Determine the [X, Y] coordinate at the center of the cell enclosing the given text.  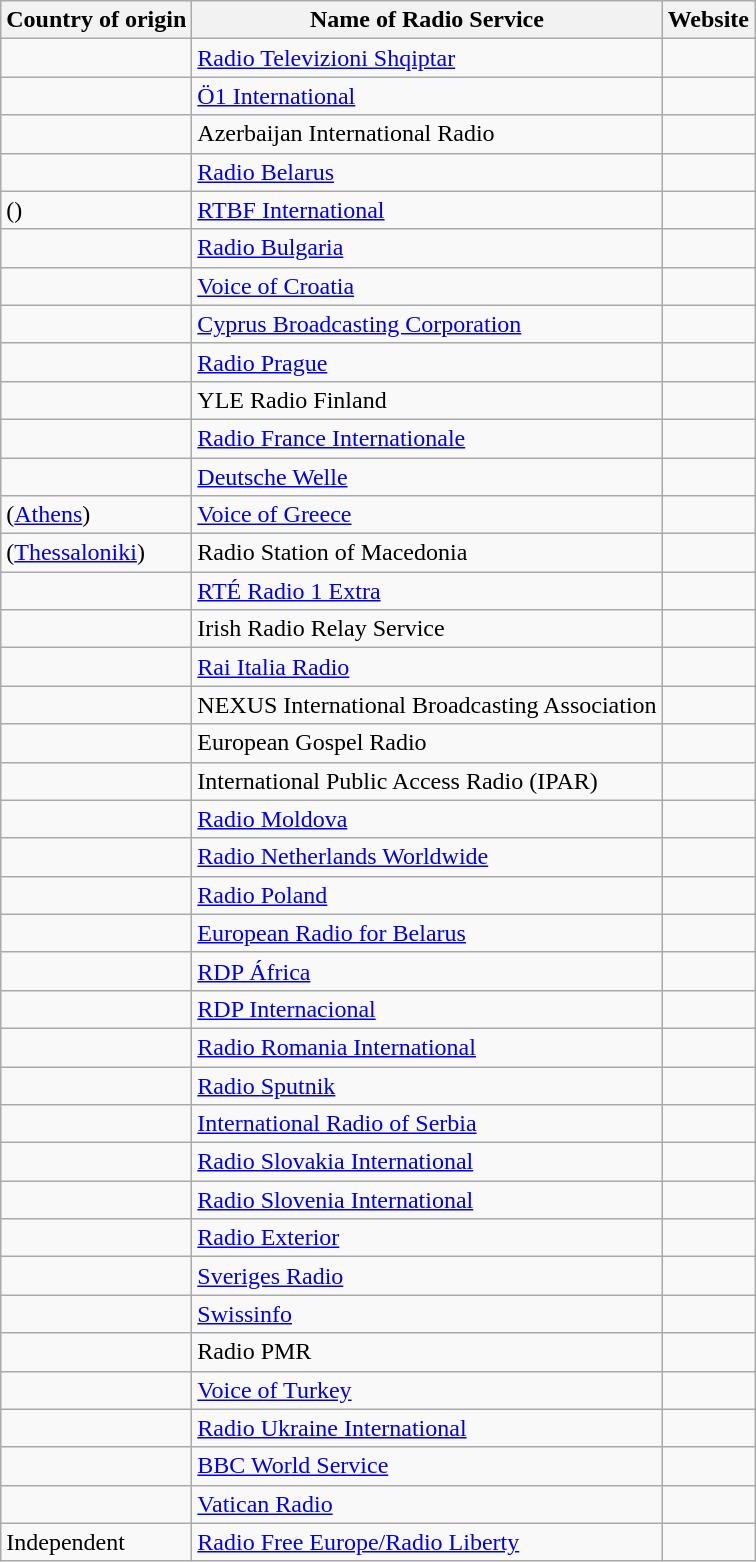
Radio Prague [427, 362]
Radio France Internationale [427, 438]
Radio Ukraine International [427, 1428]
Swissinfo [427, 1314]
Radio Sputnik [427, 1085]
Deutsche Welle [427, 477]
(Athens) [96, 515]
(Thessaloniki) [96, 553]
International Public Access Radio (IPAR) [427, 781]
Voice of Greece [427, 515]
Rai Italia Radio [427, 667]
Radio Poland [427, 895]
Radio Station of Macedonia [427, 553]
Radio Bulgaria [427, 248]
Radio Televizioni Shqiptar [427, 58]
Ö1 International [427, 96]
NEXUS International Broadcasting Association [427, 705]
Radio Free Europe/Radio Liberty [427, 1542]
Cyprus Broadcasting Corporation [427, 324]
Sveriges Radio [427, 1276]
European Gospel Radio [427, 743]
Radio Netherlands Worldwide [427, 857]
Radio Moldova [427, 819]
Radio Slovenia International [427, 1200]
Radio Romania International [427, 1047]
YLE Radio Finland [427, 400]
International Radio of Serbia [427, 1124]
RDP África [427, 971]
RTBF International [427, 210]
Irish Radio Relay Service [427, 629]
European Radio for Belarus [427, 933]
RDP Internacional [427, 1009]
Azerbaijan International Radio [427, 134]
RTÉ Radio 1 Extra [427, 591]
Vatican Radio [427, 1504]
Voice of Turkey [427, 1390]
Voice of Croatia [427, 286]
Radio Belarus [427, 172]
BBC World Service [427, 1466]
Independent [96, 1542]
Name of Radio Service [427, 20]
Country of origin [96, 20]
Radio Exterior [427, 1238]
() [96, 210]
Radio Slovakia International [427, 1162]
Website [708, 20]
Radio PMR [427, 1352]
